Output the [X, Y] coordinate of the center of the cell containing the given text.  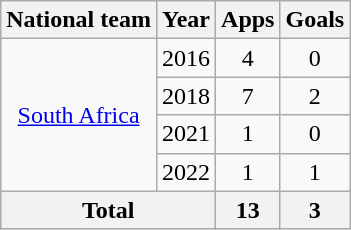
2022 [186, 172]
2 [315, 96]
4 [248, 58]
7 [248, 96]
3 [315, 210]
National team [79, 20]
Apps [248, 20]
2016 [186, 58]
South Africa [79, 115]
2018 [186, 96]
2021 [186, 134]
13 [248, 210]
Total [108, 210]
Goals [315, 20]
Year [186, 20]
